Provide the (X, Y) coordinate of the cell's center where the given text is located.  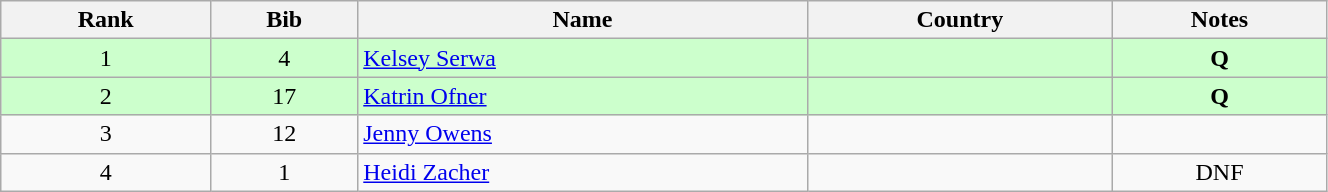
Katrin Ofner (582, 96)
12 (284, 134)
Kelsey Serwa (582, 58)
Country (960, 20)
Jenny Owens (582, 134)
Notes (1220, 20)
DNF (1220, 172)
Heidi Zacher (582, 172)
Rank (106, 20)
17 (284, 96)
3 (106, 134)
Name (582, 20)
2 (106, 96)
Bib (284, 20)
